Scan for the cell matching the given text and deliver its [x, y] coordinate at center. 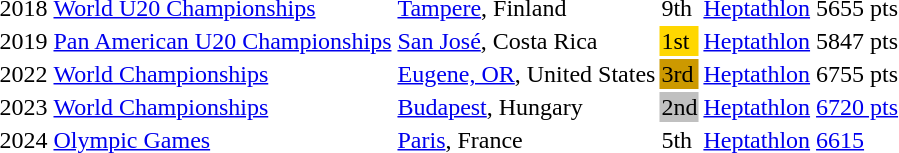
2nd [680, 107]
3rd [680, 74]
Eugene, OR, United States [526, 74]
Budapest, Hungary [526, 107]
Pan American U20 Championships [222, 41]
San José, Costa Rica [526, 41]
1st [680, 41]
